Detect which cell encompasses the target text, then output its [x, y] center coordinate. 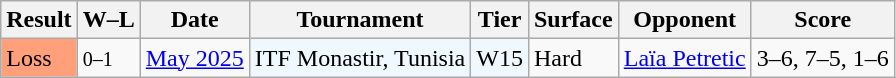
Surface [573, 20]
Laïa Petretic [684, 58]
ITF Monastir, Tunisia [360, 58]
Tier [500, 20]
3–6, 7–5, 1–6 [822, 58]
Loss [39, 58]
May 2025 [194, 58]
Date [194, 20]
Hard [573, 58]
Opponent [684, 20]
W–L [108, 20]
0–1 [108, 58]
Tournament [360, 20]
Score [822, 20]
W15 [500, 58]
Result [39, 20]
